Output the (X, Y) coordinate of the center of the cell containing the given text.  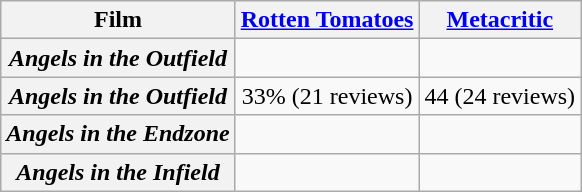
44 (24 reviews) (500, 96)
Angels in the Infield (118, 172)
Rotten Tomatoes (327, 20)
33% (21 reviews) (327, 96)
Film (118, 20)
Metacritic (500, 20)
Angels in the Endzone (118, 134)
